Return [x, y] of the center of cell containing provided text 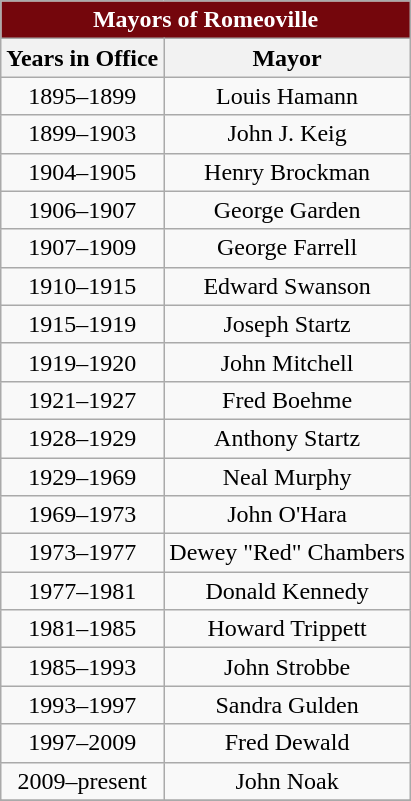
John J. Keig [288, 134]
1904–1905 [82, 172]
1906–1907 [82, 210]
Mayors of Romeoville [206, 20]
Edward Swanson [288, 286]
Howard Trippett [288, 629]
Louis Hamann [288, 96]
1915–1919 [82, 324]
Anthony Startz [288, 438]
John O'Hara [288, 515]
1997–2009 [82, 743]
1899–1903 [82, 134]
1921–1927 [82, 400]
1919–1920 [82, 362]
Donald Kennedy [288, 591]
1895–1899 [82, 96]
Mayor [288, 58]
Years in Office [82, 58]
1928–1929 [82, 438]
George Farrell [288, 248]
1910–1915 [82, 286]
1985–1993 [82, 667]
George Garden [288, 210]
1969–1973 [82, 515]
Fred Dewald [288, 743]
2009–present [82, 781]
Dewey "Red" Chambers [288, 553]
1929–1969 [82, 477]
1973–1977 [82, 553]
1993–1997 [82, 705]
1977–1981 [82, 591]
John Noak [288, 781]
1907–1909 [82, 248]
1981–1985 [82, 629]
Neal Murphy [288, 477]
Sandra Gulden [288, 705]
Fred Boehme [288, 400]
Henry Brockman [288, 172]
John Mitchell [288, 362]
Joseph Startz [288, 324]
John Strobbe [288, 667]
